Pinpoint the cell where the given text exists, returning its (X, Y) midpoint coordinate. 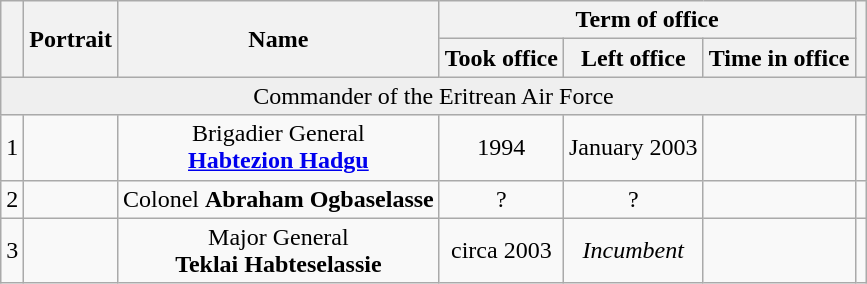
Took office (501, 58)
Commander of the Eritrean Air Force (434, 96)
Colonel Abraham Ogbaselasse (278, 199)
3 (12, 250)
Incumbent (633, 250)
2 (12, 199)
Left office (633, 58)
circa 2003 (501, 250)
Time in office (779, 58)
Term of office (647, 20)
Major GeneralTeklai Habteselassie (278, 250)
Brigadier GeneralHabtezion Hadgu (278, 148)
1 (12, 148)
Name (278, 39)
Portrait (71, 39)
1994 (501, 148)
January 2003 (633, 148)
